From the cell containing the given text, extract its center point as [x, y] coordinate. 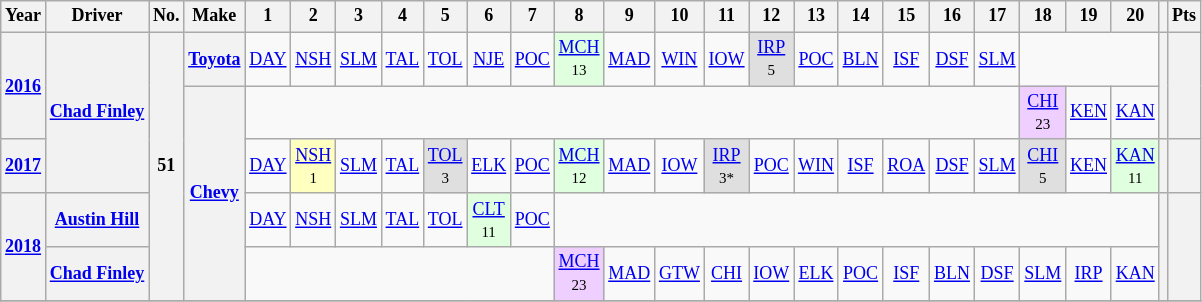
Chevy [214, 194]
Toyota [214, 59]
CHI5 [1043, 166]
Driver [96, 16]
9 [630, 16]
CLT11 [489, 220]
Austin Hill [96, 220]
Make [214, 16]
MCH13 [579, 59]
2017 [24, 166]
CHI23 [1043, 113]
19 [1089, 16]
No. [166, 16]
8 [579, 16]
11 [726, 16]
KAN11 [1135, 166]
IRP [1089, 274]
10 [680, 16]
ROA [906, 166]
13 [816, 16]
18 [1043, 16]
3 [359, 16]
12 [772, 16]
51 [166, 166]
5 [444, 16]
Pts [1184, 16]
2018 [24, 246]
CHI [726, 274]
TOL3 [444, 166]
Year [24, 16]
GTW [680, 274]
6 [489, 16]
20 [1135, 16]
1 [268, 16]
NSH1 [314, 166]
IRP5 [772, 59]
2 [314, 16]
4 [402, 16]
NJE [489, 59]
14 [860, 16]
16 [952, 16]
15 [906, 16]
IRP3* [726, 166]
7 [532, 16]
17 [997, 16]
MCH23 [579, 274]
MCH12 [579, 166]
2016 [24, 86]
